From the cell containing the given text, extract its center point as (x, y) coordinate. 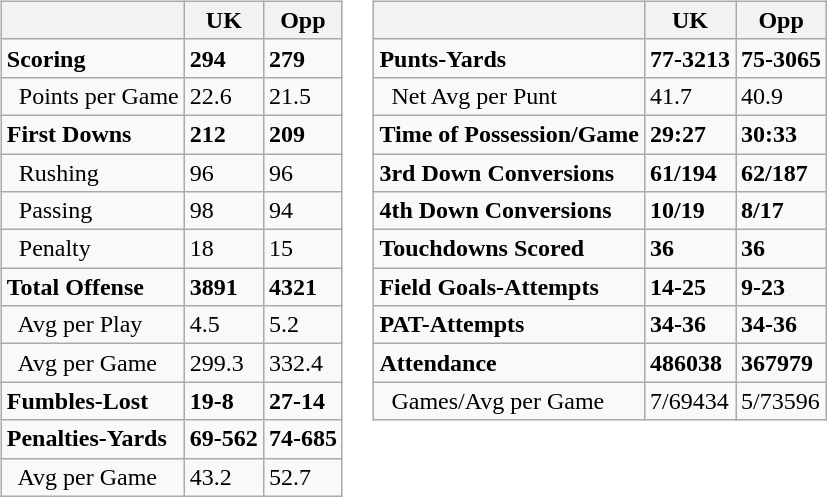
22.6 (224, 96)
3rd Down Conversions (510, 173)
Penalty (92, 249)
Net Avg per Punt (510, 96)
Time of Possession/Game (510, 134)
52.7 (302, 477)
486038 (690, 363)
Penalties-Yards (92, 439)
Games/Avg per Game (510, 401)
294 (224, 58)
Attendance (510, 363)
61/194 (690, 173)
77-3213 (690, 58)
5/73596 (782, 401)
41.7 (690, 96)
75-3065 (782, 58)
First Downs (92, 134)
7/69434 (690, 401)
Avg per Play (92, 325)
Scoring (92, 58)
Total Offense (92, 287)
Field Goals-Attempts (510, 287)
4321 (302, 287)
4th Down Conversions (510, 211)
Touchdowns Scored (510, 249)
279 (302, 58)
43.2 (224, 477)
10/19 (690, 211)
3891 (224, 287)
21.5 (302, 96)
332.4 (302, 363)
209 (302, 134)
Points per Game (92, 96)
Punts-Yards (510, 58)
74-685 (302, 439)
69-562 (224, 439)
62/187 (782, 173)
94 (302, 211)
98 (224, 211)
367979 (782, 363)
15 (302, 249)
Passing (92, 211)
PAT-Attempts (510, 325)
299.3 (224, 363)
18 (224, 249)
29:27 (690, 134)
8/17 (782, 211)
40.9 (782, 96)
Fumbles-Lost (92, 401)
4.5 (224, 325)
5.2 (302, 325)
27-14 (302, 401)
9-23 (782, 287)
19-8 (224, 401)
212 (224, 134)
14-25 (690, 287)
Rushing (92, 173)
30:33 (782, 134)
